From the cell containing the given text, extract its center point as [x, y] coordinate. 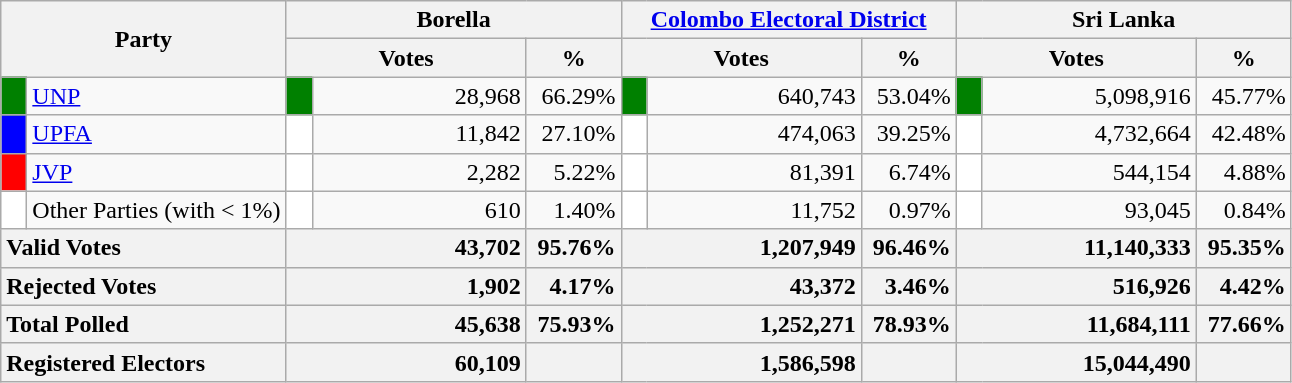
6.74% [908, 172]
Party [144, 39]
Borella [454, 20]
95.35% [1244, 248]
516,926 [1076, 286]
640,743 [754, 96]
11,752 [754, 210]
11,684,111 [1076, 324]
11,140,333 [1076, 248]
4,732,664 [1089, 134]
96.46% [908, 248]
66.29% [574, 96]
0.97% [908, 210]
1.40% [574, 210]
4.42% [1244, 286]
Total Polled [144, 324]
95.76% [574, 248]
5,098,916 [1089, 96]
3.46% [908, 286]
Other Parties (with < 1%) [156, 210]
474,063 [754, 134]
JVP [156, 172]
5.22% [574, 172]
Sri Lanka [1124, 20]
42.48% [1244, 134]
60,109 [406, 362]
Valid Votes [144, 248]
1,586,598 [741, 362]
93,045 [1089, 210]
43,372 [741, 286]
81,391 [754, 172]
75.93% [574, 324]
28,968 [419, 96]
2,282 [419, 172]
45,638 [406, 324]
UNP [156, 96]
45.77% [1244, 96]
1,902 [406, 286]
27.10% [574, 134]
15,044,490 [1076, 362]
11,842 [419, 134]
4.88% [1244, 172]
610 [419, 210]
Registered Electors [144, 362]
UPFA [156, 134]
43,702 [406, 248]
1,207,949 [741, 248]
53.04% [908, 96]
39.25% [908, 134]
544,154 [1089, 172]
4.17% [574, 286]
1,252,271 [741, 324]
0.84% [1244, 210]
77.66% [1244, 324]
78.93% [908, 324]
Rejected Votes [144, 286]
Colombo Electoral District [788, 20]
